Capture the cell that displays the provided text and extract its [X, Y] central coordinate. 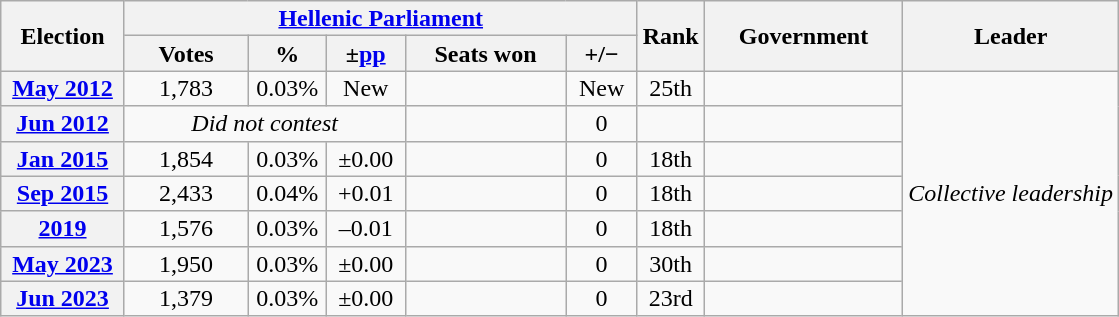
May 2012 [63, 88]
+/− [602, 54]
Sep 2015 [63, 194]
1,576 [186, 228]
Votes [186, 54]
Did not contest [264, 124]
Rank [670, 36]
Leader [1011, 36]
Hellenic Parliament [380, 18]
Collective leadership [1011, 194]
1,950 [186, 264]
2,433 [186, 194]
Election [63, 36]
May 2023 [63, 264]
2019 [63, 228]
1,783 [186, 88]
30th [670, 264]
Government [804, 36]
–0.01 [366, 228]
+0.01 [366, 194]
0.04% [288, 194]
25th [670, 88]
±pp [366, 54]
Seats won [486, 54]
23rd [670, 298]
% [288, 54]
Jun 2012 [63, 124]
1,379 [186, 298]
1,854 [186, 158]
Jan 2015 [63, 158]
Jun 2023 [63, 298]
